Find where the given text appears and provide that cell's center as (x, y) coordinate. 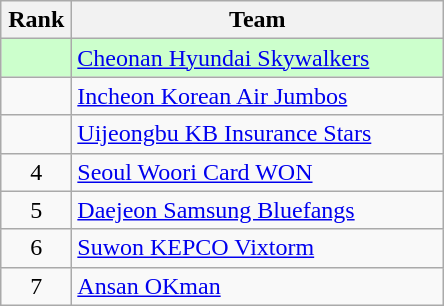
Seoul Woori Card WON (258, 172)
5 (36, 210)
Uijeongbu KB Insurance Stars (258, 134)
Ansan OKman (258, 286)
Cheonan Hyundai Skywalkers (258, 58)
Rank (36, 20)
Suwon KEPCO Vixtorm (258, 248)
7 (36, 286)
4 (36, 172)
6 (36, 248)
Incheon Korean Air Jumbos (258, 96)
Daejeon Samsung Bluefangs (258, 210)
Team (258, 20)
